Return [X, Y] of the center of cell containing provided text 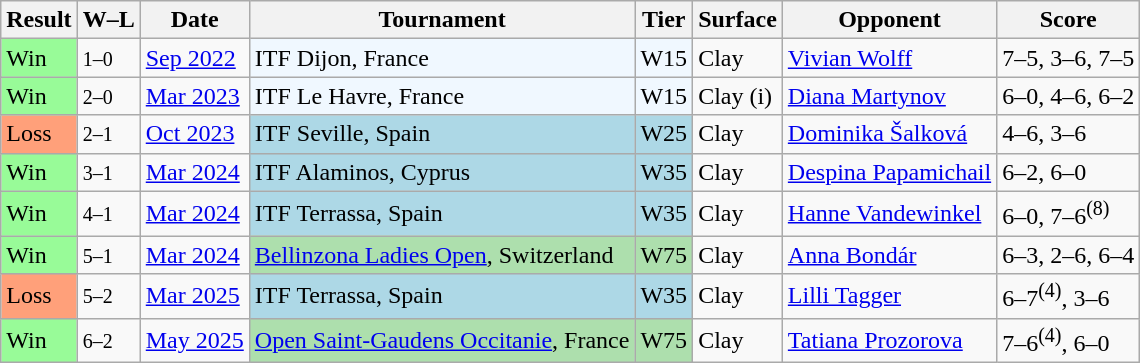
W25 [664, 134]
Open Saint-Gaudens Occitanie, France [442, 340]
Date [194, 20]
Vivian Wolff [889, 58]
6–3, 2–6, 6–4 [1068, 255]
Opponent [889, 20]
5–1 [108, 255]
6–2 [108, 340]
Tatiana Prozorova [889, 340]
6–0, 7–6(8) [1068, 214]
Dominika Šalková [889, 134]
Mar 2023 [194, 96]
6–7(4), 3–6 [1068, 296]
2–0 [108, 96]
4–6, 3–6 [1068, 134]
W–L [108, 20]
1–0 [108, 58]
3–1 [108, 172]
ITF Alaminos, Cyprus [442, 172]
Tournament [442, 20]
Result [39, 20]
May 2025 [194, 340]
6–2, 6–0 [1068, 172]
Surface [738, 20]
Sep 2022 [194, 58]
ITF Seville, Spain [442, 134]
2–1 [108, 134]
ITF Dijon, France [442, 58]
ITF Le Havre, France [442, 96]
Despina Papamichail [889, 172]
Tier [664, 20]
4–1 [108, 214]
7–5, 3–6, 7–5 [1068, 58]
Bellinzona Ladies Open, Switzerland [442, 255]
Hanne Vandewinkel [889, 214]
6–0, 4–6, 6–2 [1068, 96]
Lilli Tagger [889, 296]
Anna Bondár [889, 255]
Diana Martynov [889, 96]
Clay (i) [738, 96]
Mar 2025 [194, 296]
7–6(4), 6–0 [1068, 340]
Oct 2023 [194, 134]
5–2 [108, 296]
Score [1068, 20]
